Locate the cell with the specified text and output its [X, Y] center coordinate. 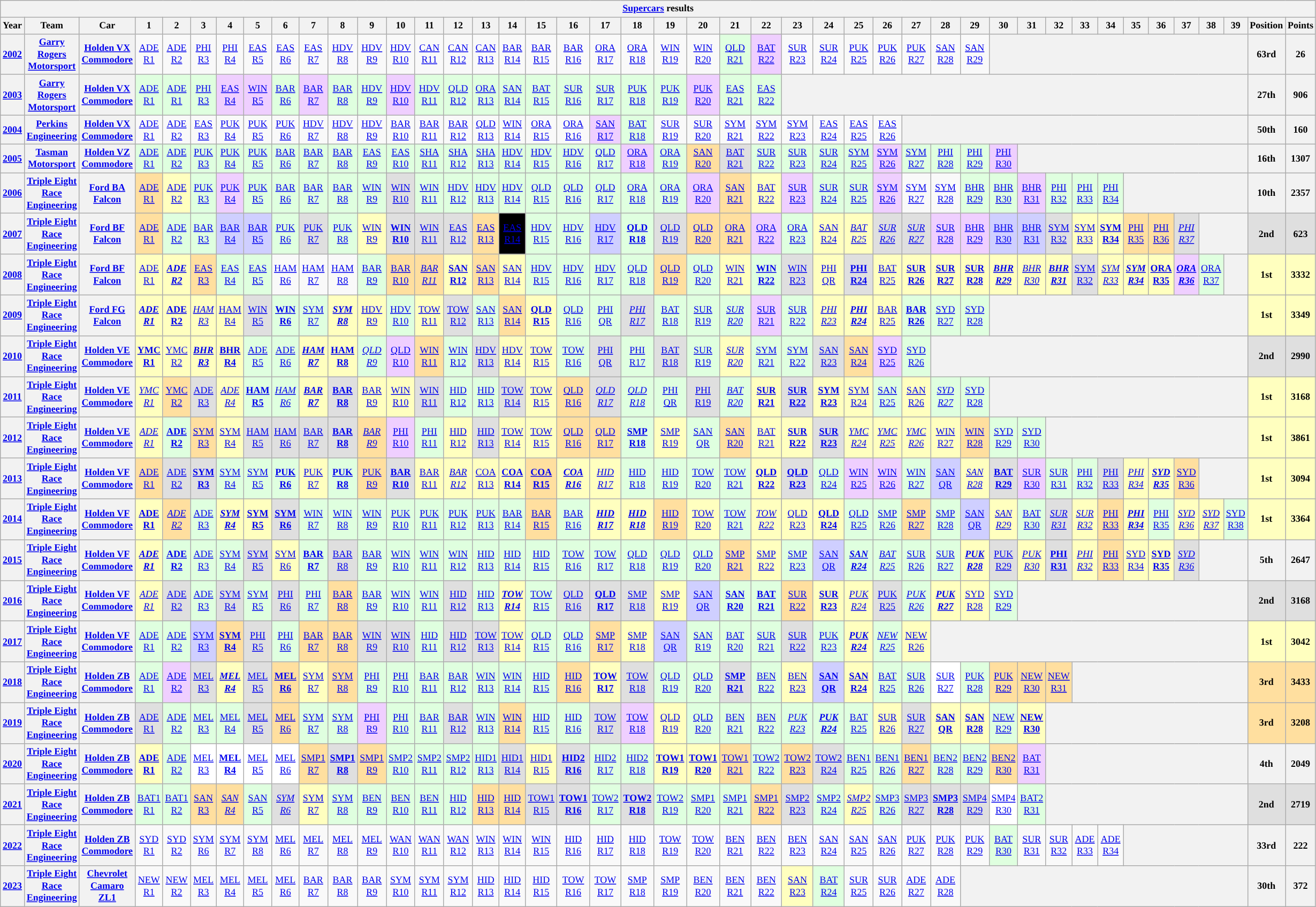
ORAR21 [735, 234]
SMP2R10 [401, 764]
BATR24 [828, 886]
ADER4 [230, 397]
ORAR37 [1212, 275]
SMP2R12 [458, 764]
SYDR38 [1235, 519]
SMPR17 [605, 642]
WINR20 [703, 54]
31 [1032, 26]
SURR17 [605, 95]
2021 [13, 804]
PHIR30 [1003, 158]
SANR3 [203, 804]
TOW1R20 [703, 764]
9 [372, 26]
6 [286, 26]
QLDR22 [766, 478]
Ford FG Falcon [107, 315]
11 [429, 26]
SMP2R11 [429, 764]
SYMR11 [429, 886]
ADER5 [258, 356]
SYDR30 [1032, 438]
36 [1161, 26]
QLDR25 [859, 519]
ADER28 [946, 886]
SURR30 [1032, 478]
BEN2R30 [1003, 764]
EASR25 [859, 129]
SMPR28 [946, 519]
2019 [13, 723]
3094 [1300, 478]
SYDR37 [1212, 519]
WINR21 [735, 275]
SYMR10 [401, 886]
HAMR3 [203, 315]
2003 [13, 95]
32 [1059, 26]
TOWR22 [766, 519]
3042 [1300, 642]
10th [1266, 193]
WINR22 [766, 275]
Chevrolet Camaro ZL1 [107, 886]
3 [203, 26]
Tasman Motorsport [51, 158]
PUKR19 [670, 95]
ADER33 [1085, 845]
SANR21 [735, 193]
160 [1300, 129]
39 [1235, 26]
WINR19 [670, 54]
Car [107, 26]
222 [1300, 845]
NEWR2 [177, 886]
COAR13 [486, 478]
5 [258, 26]
23 [797, 26]
TOWR11 [429, 315]
2018 [13, 682]
17 [605, 26]
PUKR11 [429, 519]
7 [314, 26]
34 [1111, 26]
SMP2R23 [797, 804]
29 [975, 26]
ORAR17 [605, 54]
2015 [13, 560]
TOW1R21 [735, 764]
PUKR10 [401, 519]
2012 [13, 438]
BHRR3 [203, 356]
MELR7 [314, 845]
1307 [1300, 158]
SYDR2 [177, 845]
PUKR13 [486, 519]
623 [1300, 234]
SMP1R7 [314, 764]
SYDR26 [916, 356]
BARR5 [258, 234]
SYMR12 [458, 886]
HIDR11 [429, 642]
2005 [13, 158]
SYDR25 [887, 356]
SHAR12 [458, 158]
NEWR29 [1003, 723]
ORAR20 [703, 193]
COAR14 [512, 478]
20 [703, 26]
BAT2R31 [1032, 804]
ORAR36 [1186, 275]
PHIR37 [1186, 234]
2013 [13, 478]
WINR23 [797, 275]
NEWR25 [887, 642]
BEN2R29 [975, 764]
33 [1085, 26]
SMP4R30 [1003, 804]
2016 [13, 600]
TOW2R17 [605, 804]
HDVR7 [314, 129]
37 [1186, 26]
16th [1266, 158]
PUKR18 [637, 95]
Ford BA Falcon [107, 193]
EASR7 [314, 54]
10 [401, 26]
2011 [13, 397]
Supercars results [658, 9]
PHIR29 [975, 158]
2023 [13, 886]
BARR25 [887, 315]
2 [177, 26]
SMPR26 [887, 519]
EASR24 [828, 129]
2010 [13, 356]
BEN1R26 [887, 764]
BAT1R2 [177, 804]
ORAR35 [1161, 275]
13 [486, 26]
16 [573, 26]
SYMR24 [859, 397]
BENR11 [429, 804]
2020 [13, 764]
BARR4 [230, 234]
WINR6 [286, 315]
TOW2R23 [797, 764]
2007 [13, 234]
2049 [1300, 764]
2009 [13, 315]
18 [637, 26]
SANR5 [258, 804]
BARR3 [203, 234]
SYMR25 [859, 158]
EASR12 [458, 234]
SMPR27 [916, 519]
TOW2R18 [637, 804]
BEN1R25 [859, 764]
3861 [1300, 438]
SANR4 [230, 804]
SMPR22 [766, 560]
EASR10 [401, 158]
Year [13, 26]
SMP1R20 [703, 804]
QLDR9 [372, 356]
ADER34 [1111, 845]
3349 [1300, 315]
TOWR12 [458, 315]
8 [343, 26]
SANR12 [458, 275]
HID2R16 [573, 764]
2014 [13, 519]
14 [512, 26]
EASR9 [372, 158]
BARR26 [916, 315]
3433 [1300, 682]
35 [1136, 26]
Position [1266, 26]
63rd [1266, 54]
PUKR12 [458, 519]
NEWR26 [916, 642]
EASR26 [887, 129]
WANR10 [401, 845]
SHAR13 [486, 158]
3364 [1300, 519]
SYDR34 [1136, 560]
ORAR16 [573, 129]
PHIR19 [703, 397]
SURR16 [573, 95]
5th [1266, 560]
QLDR21 [735, 54]
TOW2R19 [670, 804]
BATR15 [541, 95]
WINR26 [887, 478]
NEWR31 [1059, 682]
WINR25 [859, 478]
2008 [13, 275]
2006 [13, 193]
HID1R14 [512, 764]
SMP4R29 [975, 804]
MELR9 [372, 845]
906 [1300, 95]
ORAR15 [541, 129]
YMCR26 [916, 438]
HDVR12 [458, 193]
2647 [1300, 560]
27th [1266, 95]
50th [1266, 129]
QLDR12 [458, 95]
TOW2R24 [828, 764]
PHIR11 [429, 438]
2004 [13, 129]
4th [1266, 764]
CANR11 [429, 54]
24 [828, 26]
HID2R18 [637, 764]
27 [916, 26]
BENR9 [372, 804]
12 [458, 26]
TOWR13 [486, 642]
PUKR9 [372, 478]
PHIR7 [314, 600]
SMP1R9 [372, 764]
SMP3R26 [887, 804]
WINR28 [975, 438]
YMCR24 [859, 438]
HID1R15 [541, 764]
WINR15 [541, 845]
BATR29 [1003, 478]
21 [735, 26]
15 [541, 26]
SMP1R8 [343, 764]
38 [1212, 26]
2022 [13, 845]
SMP3R28 [946, 804]
3208 [1300, 723]
ORAR13 [486, 95]
CANR12 [458, 54]
372 [1300, 886]
Holden VZ Commodore [107, 158]
SMP2R25 [859, 804]
SYMR28 [946, 193]
TOW1R15 [541, 804]
YMCR25 [887, 438]
2719 [1300, 804]
PUKR20 [703, 95]
PHIR28 [946, 158]
19 [670, 26]
TOW1R19 [670, 764]
4 [230, 26]
PHIR4 [230, 54]
EASR6 [286, 54]
Perkins Engineering [51, 129]
QLDR13 [486, 129]
ADER6 [286, 356]
SYDR1 [149, 845]
TOWR19 [670, 845]
TOW1R16 [573, 804]
SANR19 [703, 642]
2357 [1300, 193]
PHIR23 [828, 315]
BENR10 [401, 804]
EASR13 [486, 234]
BENR20 [703, 886]
CANR13 [486, 54]
HID1R13 [486, 764]
25 [859, 26]
WINR7 [314, 519]
SHAR11 [429, 158]
1 [149, 26]
ADER27 [916, 886]
BAT1R1 [149, 804]
PHIR36 [1161, 234]
NEWR1 [149, 886]
HID2R17 [605, 764]
3332 [1300, 275]
WINR8 [343, 519]
ORAR22 [766, 234]
33rd [1266, 845]
28 [946, 26]
2002 [13, 54]
SMP3R27 [916, 804]
SMP1R21 [735, 804]
SMPR23 [797, 560]
ORAR23 [797, 234]
COAR16 [573, 478]
2017 [13, 642]
PHIR31 [1059, 560]
HDVR11 [429, 95]
SANR17 [605, 129]
EASR14 [512, 234]
EASR21 [735, 95]
COAR15 [541, 478]
QLDR10 [401, 356]
30th [1266, 886]
BHRR4 [230, 356]
PHIR5 [258, 642]
BEN2R28 [946, 764]
SMP1R22 [766, 804]
BEN1R27 [916, 764]
Points [1300, 26]
MELR8 [343, 845]
EASR22 [766, 95]
SMP2R24 [828, 804]
BATR31 [1032, 764]
22 [766, 26]
Team [51, 26]
30 [1003, 26]
WANR11 [429, 845]
WANR12 [458, 845]
PUKR30 [1032, 560]
HAMR4 [230, 315]
TOW2R22 [766, 764]
2990 [1300, 356]
